Identify which cell holds the provided text, then report its [x, y] central coordinate. 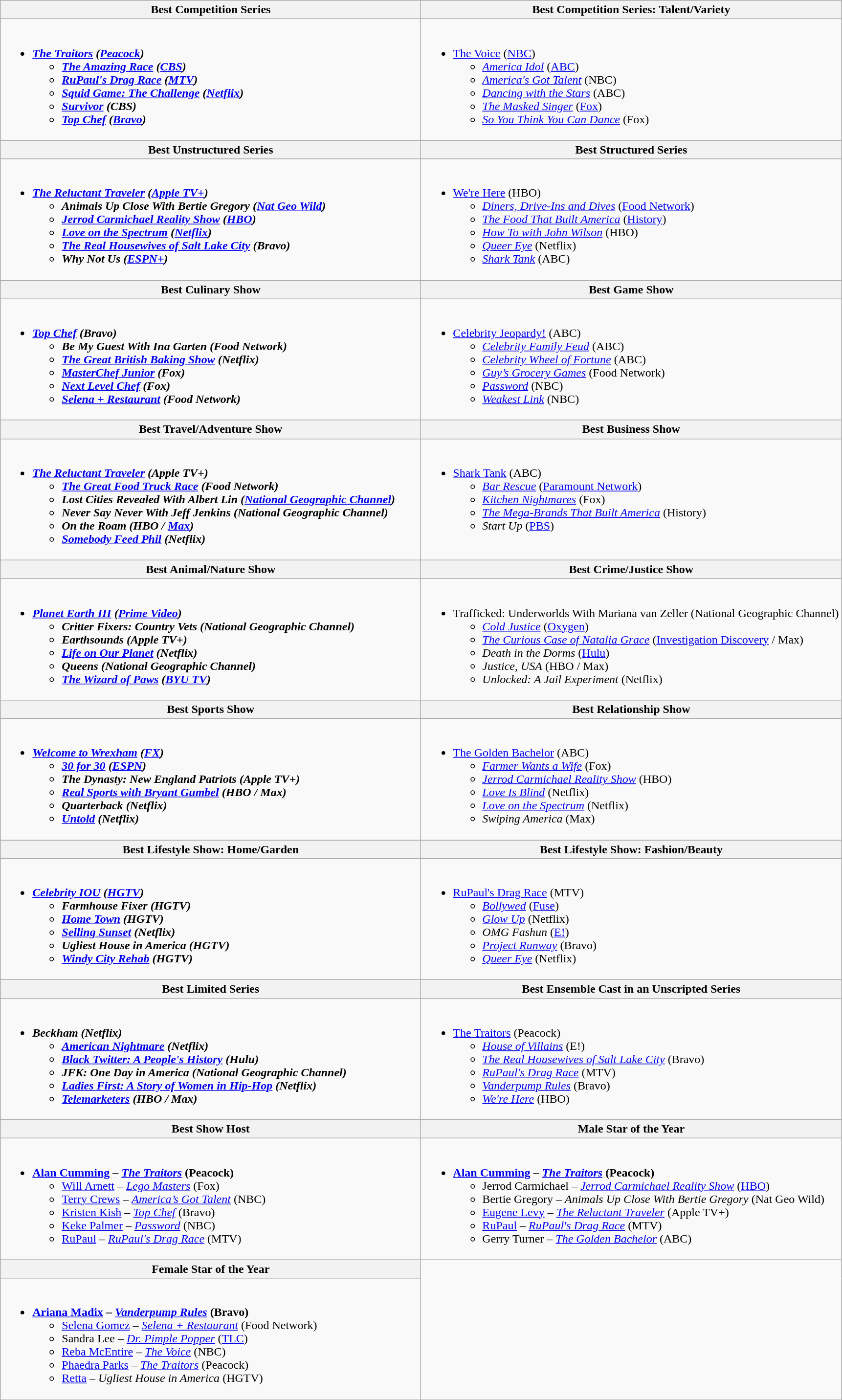
Best Travel/Adventure Show [211, 429]
Best Sports Show [211, 709]
Best Structured Series [631, 150]
Female Star of the Year [211, 1269]
Best Game Show [631, 289]
Best Relationship Show [631, 709]
Celebrity IOU (HGTV)Farmhouse Fixer (HGTV)Home Town (HGTV)Selling Sunset (Netflix)Ugliest House in America (HGTV)Windy City Rehab (HGTV) [211, 919]
RuPaul's Drag Race (MTV)Bollywed (Fuse)Glow Up (Netflix)OMG Fashun (E!)Project Runway (Bravo)Queer Eye (Netflix) [631, 919]
Shark Tank (ABC)Bar Rescue (Paramount Network)Kitchen Nightmares (Fox)The Mega-Brands That Built America (History)Start Up (PBS) [631, 499]
Best Limited Series [211, 989]
Best Competition Series: Talent/Variety [631, 10]
Best Ensemble Cast in an Unscripted Series [631, 989]
The Voice (NBC)America Idol (ABC)America's Got Talent (NBC)Dancing with the Stars (ABC)The Masked Singer (Fox)So You Think You Can Dance (Fox) [631, 80]
Best Lifestyle Show: Home/Garden [211, 849]
Best Lifestyle Show: Fashion/Beauty [631, 849]
Best Competition Series [211, 10]
The Traitors (Peacock)The Amazing Race (CBS)RuPaul's Drag Race (MTV)Squid Game: The Challenge (Netflix)Survivor (CBS)Top Chef (Bravo) [211, 80]
Best Business Show [631, 429]
Best Show Host [211, 1129]
Best Unstructured Series [211, 150]
Male Star of the Year [631, 1129]
Best Animal/Nature Show [211, 569]
Best Culinary Show [211, 289]
Best Crime/Justice Show [631, 569]
